Find where the given text appears and provide that cell's center as (x, y) coordinate. 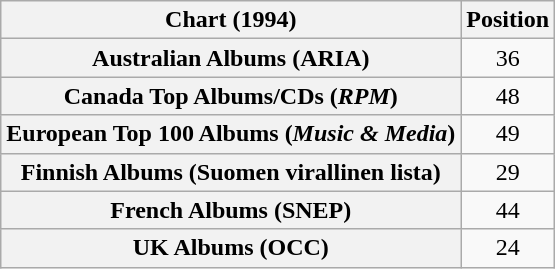
Position (508, 20)
Australian Albums (ARIA) (231, 58)
Finnish Albums (Suomen virallinen lista) (231, 172)
Chart (1994) (231, 20)
29 (508, 172)
48 (508, 96)
Canada Top Albums/CDs (RPM) (231, 96)
European Top 100 Albums (Music & Media) (231, 134)
36 (508, 58)
24 (508, 248)
49 (508, 134)
UK Albums (OCC) (231, 248)
French Albums (SNEP) (231, 210)
44 (508, 210)
